Locate the cell with the specified text and output its [X, Y] center coordinate. 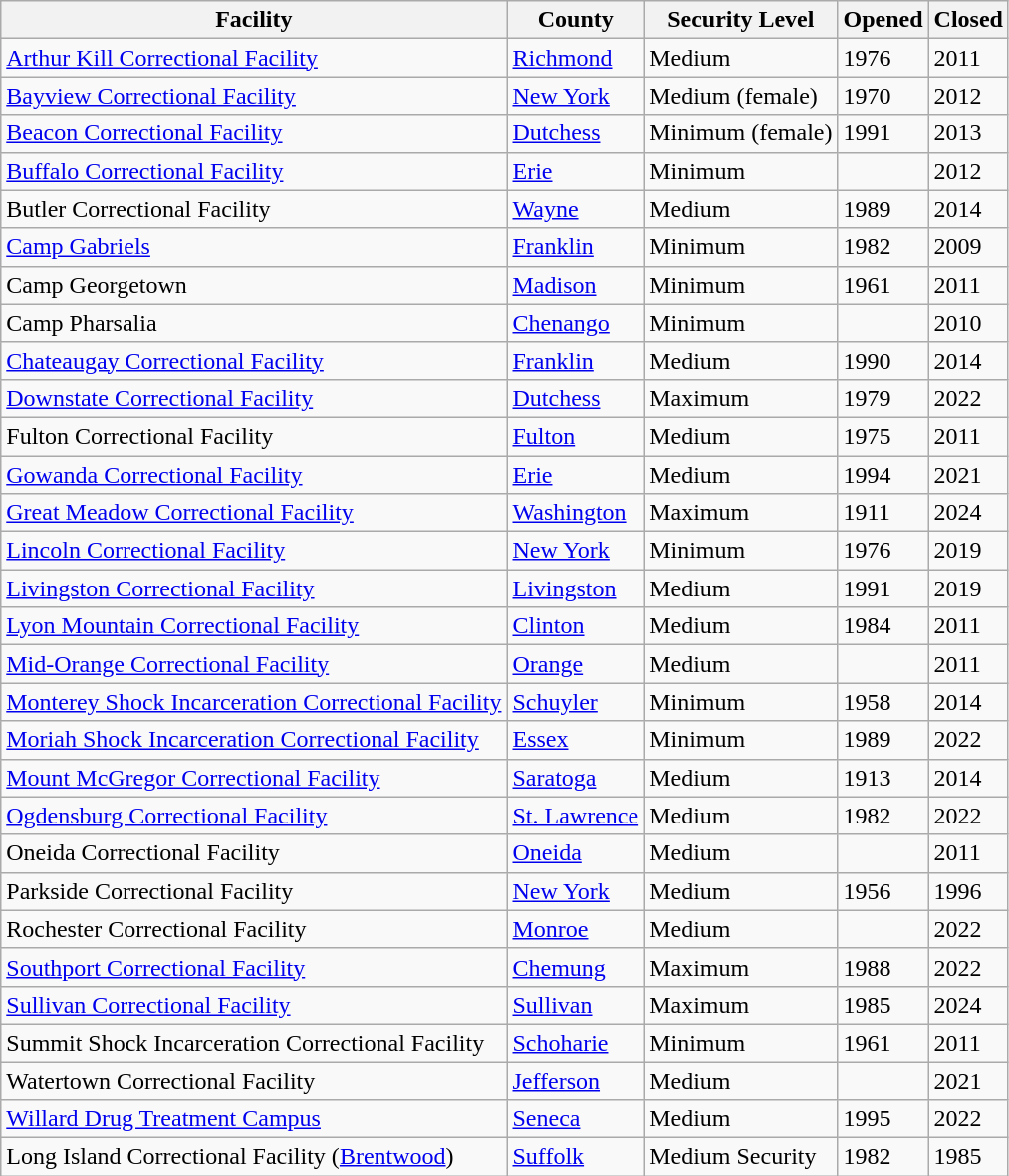
Suffolk [576, 1157]
Fulton Correctional Facility [254, 436]
Saratoga [576, 778]
Orange [576, 664]
Great Meadow Correctional Facility [254, 513]
Beacon Correctional Facility [254, 133]
Buffalo Correctional Facility [254, 171]
1956 [883, 891]
Chemung [576, 967]
Long Island Correctional Facility (Brentwood) [254, 1157]
Madison [576, 285]
St. Lawrence [576, 816]
Minimum (female) [741, 133]
Opened [883, 20]
Chenango [576, 323]
Parkside Correctional Facility [254, 891]
County [576, 20]
Richmond [576, 58]
Washington [576, 513]
Lincoln Correctional Facility [254, 551]
Monroe [576, 929]
Watertown Correctional Facility [254, 1080]
1911 [883, 513]
Rochester Correctional Facility [254, 929]
1975 [883, 436]
Oneida [576, 853]
Oneida Correctional Facility [254, 853]
Camp Gabriels [254, 247]
Camp Pharsalia [254, 323]
Seneca [576, 1119]
Fulton [576, 436]
Medium (female) [741, 96]
Schoharie [576, 1043]
Facility [254, 20]
Downstate Correctional Facility [254, 398]
Monterey Shock Incarceration Correctional Facility [254, 702]
1958 [883, 702]
2009 [968, 247]
Clinton [576, 626]
Gowanda Correctional Facility [254, 475]
Essex [576, 740]
1996 [968, 891]
2010 [968, 323]
Moriah Shock Incarceration Correctional Facility [254, 740]
Sullivan Correctional Facility [254, 1005]
Camp Georgetown [254, 285]
1984 [883, 626]
Schuyler [576, 702]
Willard Drug Treatment Campus [254, 1119]
1995 [883, 1119]
Livingston [576, 588]
Security Level [741, 20]
1990 [883, 360]
1970 [883, 96]
1979 [883, 398]
Summit Shock Incarceration Correctional Facility [254, 1043]
Sullivan [576, 1005]
1988 [883, 967]
Chateaugay Correctional Facility [254, 360]
Lyon Mountain Correctional Facility [254, 626]
1913 [883, 778]
Butler Correctional Facility [254, 209]
Southport Correctional Facility [254, 967]
Ogdensburg Correctional Facility [254, 816]
Mount McGregor Correctional Facility [254, 778]
Livingston Correctional Facility [254, 588]
Closed [968, 20]
Bayview Correctional Facility [254, 96]
Arthur Kill Correctional Facility [254, 58]
2013 [968, 133]
Medium Security [741, 1157]
1994 [883, 475]
Jefferson [576, 1080]
Mid-Orange Correctional Facility [254, 664]
Wayne [576, 209]
